Provide the (x, y) coordinate of the cell's center where the given text is located.  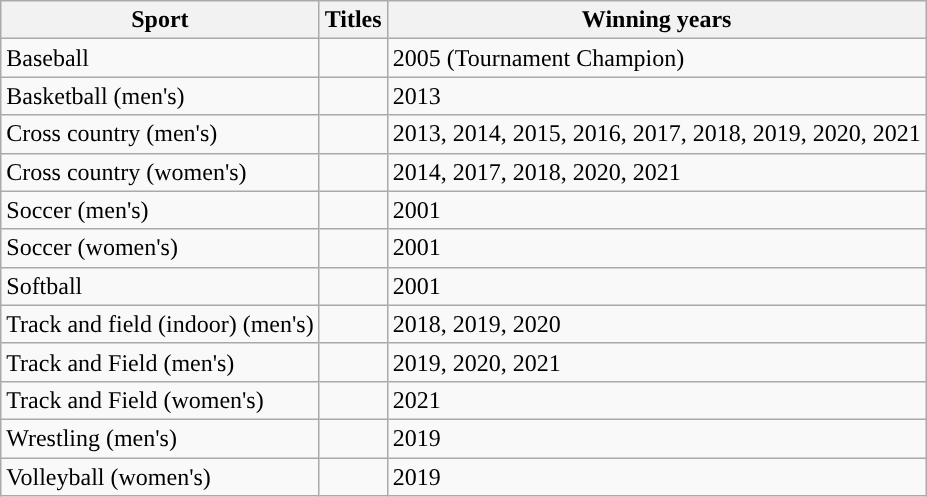
Winning years (656, 20)
Softball (160, 286)
2013 (656, 96)
2018, 2019, 2020 (656, 324)
Cross country (men's) (160, 134)
Volleyball (women's) (160, 477)
Titles (353, 20)
Soccer (men's) (160, 210)
Track and field (indoor) (men's) (160, 324)
Baseball (160, 58)
2019, 2020, 2021 (656, 362)
Cross country (women's) (160, 172)
Track and Field (men's) (160, 362)
Basketball (men's) (160, 96)
Soccer (women's) (160, 248)
Track and Field (women's) (160, 400)
Sport (160, 20)
2021 (656, 400)
2014, 2017, 2018, 2020, 2021 (656, 172)
2013, 2014, 2015, 2016, 2017, 2018, 2019, 2020, 2021 (656, 134)
Wrestling (men's) (160, 438)
2005 (Tournament Champion) (656, 58)
